Return [X, Y] of the center of cell containing provided text 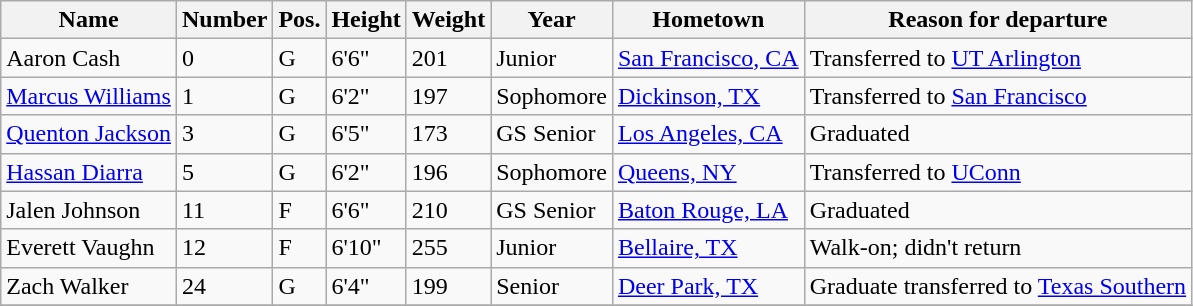
Number [224, 20]
Hassan Diarra [89, 172]
Baton Rouge, LA [708, 210]
Deer Park, TX [708, 286]
201 [448, 58]
6'4" [366, 286]
197 [448, 96]
Bellaire, TX [708, 248]
173 [448, 134]
Height [366, 20]
Aaron Cash [89, 58]
3 [224, 134]
Transferred to UConn [998, 172]
Hometown [708, 20]
Transferred to San Francisco [998, 96]
199 [448, 286]
Name [89, 20]
Quenton Jackson [89, 134]
Queens, NY [708, 172]
Marcus Williams [89, 96]
11 [224, 210]
6'5" [366, 134]
0 [224, 58]
Dickinson, TX [708, 96]
Reason for departure [998, 20]
Jalen Johnson [89, 210]
196 [448, 172]
210 [448, 210]
5 [224, 172]
255 [448, 248]
Graduate transferred to Texas Southern [998, 286]
12 [224, 248]
Zach Walker [89, 286]
Year [552, 20]
Senior [552, 286]
Walk-on; didn't return [998, 248]
San Francisco, CA [708, 58]
Los Angeles, CA [708, 134]
6'10" [366, 248]
Transferred to UT Arlington [998, 58]
Weight [448, 20]
1 [224, 96]
24 [224, 286]
Everett Vaughn [89, 248]
Pos. [300, 20]
